Return the (x, y) coordinate for the center point of the cell that contains the specified text.  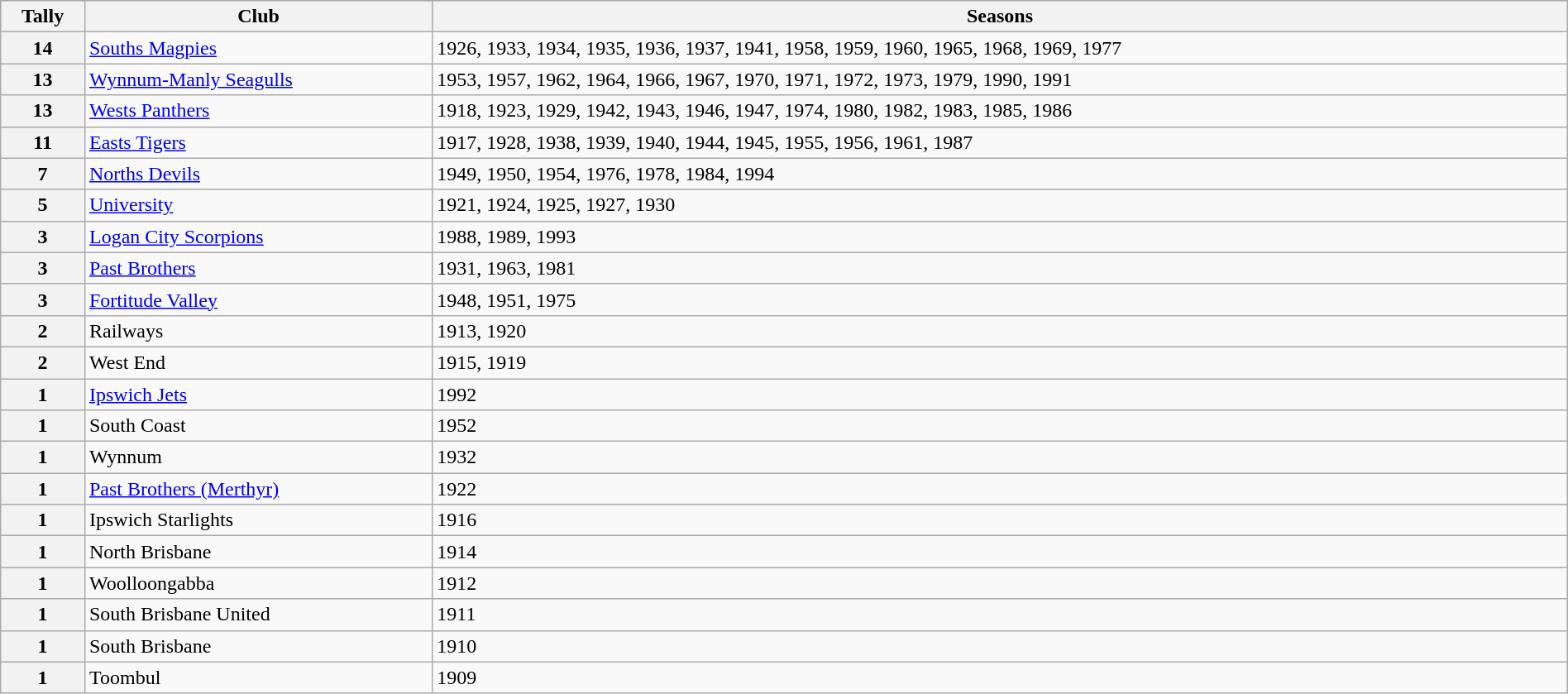
Logan City Scorpions (258, 237)
Norths Devils (258, 174)
1932 (1000, 457)
1926, 1933, 1934, 1935, 1936, 1937, 1941, 1958, 1959, 1960, 1965, 1968, 1969, 1977 (1000, 48)
Wynnum (258, 457)
South Brisbane (258, 646)
1952 (1000, 426)
Club (258, 17)
1988, 1989, 1993 (1000, 237)
Woolloongabba (258, 583)
1910 (1000, 646)
1992 (1000, 395)
South Coast (258, 426)
1922 (1000, 489)
1953, 1957, 1962, 1964, 1966, 1967, 1970, 1971, 1972, 1973, 1979, 1990, 1991 (1000, 79)
Seasons (1000, 17)
1948, 1951, 1975 (1000, 299)
1931, 1963, 1981 (1000, 268)
Ipswich Starlights (258, 520)
1918, 1923, 1929, 1942, 1943, 1946, 1947, 1974, 1980, 1982, 1983, 1985, 1986 (1000, 111)
1914 (1000, 552)
Past Brothers (258, 268)
1917, 1928, 1938, 1939, 1940, 1944, 1945, 1955, 1956, 1961, 1987 (1000, 142)
Past Brothers (Merthyr) (258, 489)
1909 (1000, 677)
Wests Panthers (258, 111)
1949, 1950, 1954, 1976, 1978, 1984, 1994 (1000, 174)
1915, 1919 (1000, 362)
Ipswich Jets (258, 395)
Fortitude Valley (258, 299)
West End (258, 362)
Wynnum-Manly Seagulls (258, 79)
1912 (1000, 583)
1913, 1920 (1000, 331)
11 (43, 142)
Railways (258, 331)
Toombul (258, 677)
7 (43, 174)
North Brisbane (258, 552)
South Brisbane United (258, 615)
1911 (1000, 615)
14 (43, 48)
Easts Tigers (258, 142)
1921, 1924, 1925, 1927, 1930 (1000, 205)
Souths Magpies (258, 48)
5 (43, 205)
Tally (43, 17)
University (258, 205)
1916 (1000, 520)
